Return the [x, y] coordinate for the center point of the cell that contains the specified text.  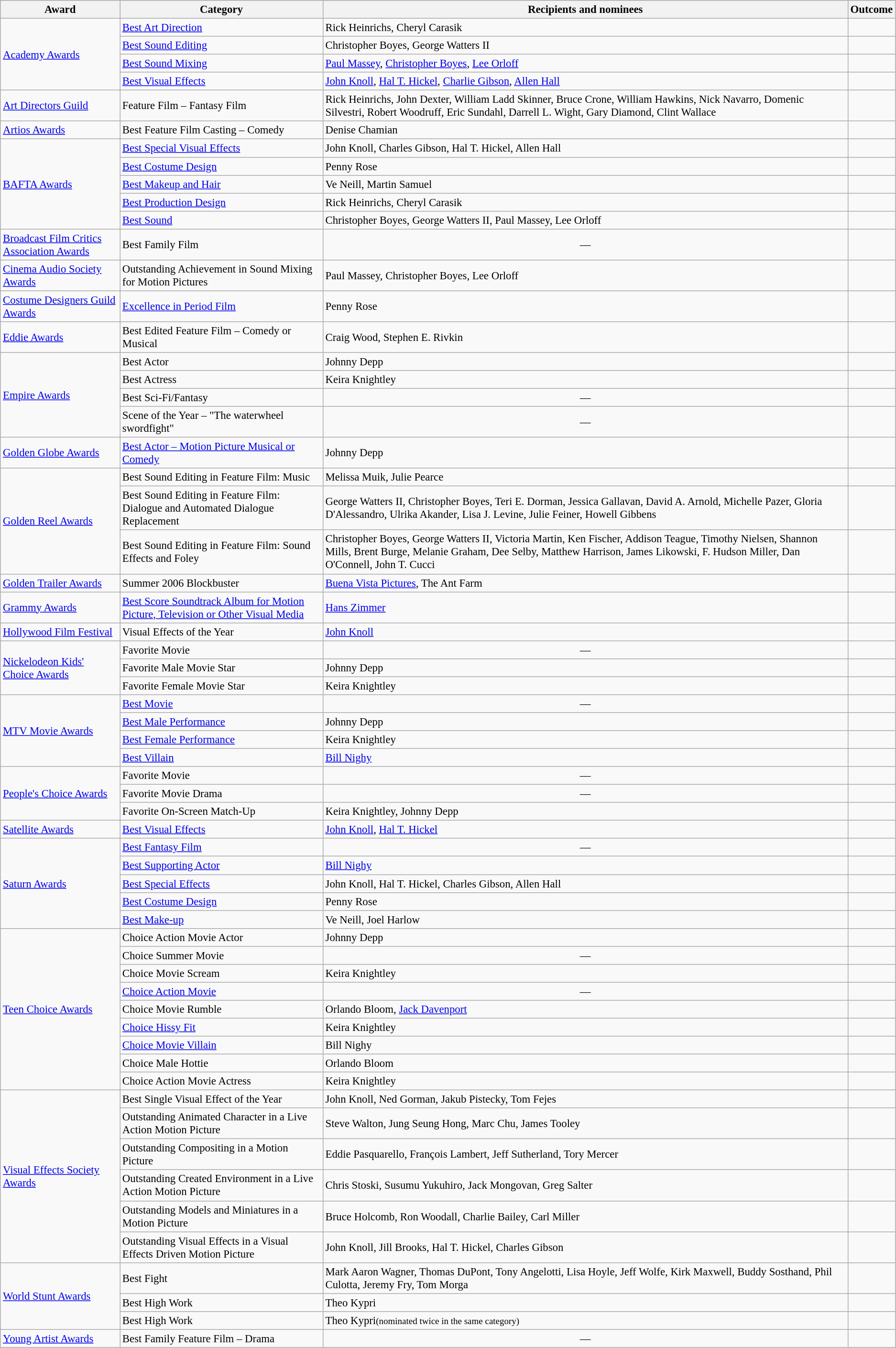
Theo Kypri(nominated twice in the same category) [585, 1321]
Denise Chamian [585, 131]
Best Fight [222, 1278]
Craig Wood, Stephen E. Rivkin [585, 338]
Excellence in Period Film [222, 306]
Best Special Effects [222, 884]
Best Edited Feature Film – Comedy or Musical [222, 338]
Eddie Awards [60, 338]
Best Sound Editing in Feature Film: Dialogue and Automated Dialogue Replacement [222, 508]
Best Male Performance [222, 722]
Cinema Audio Society Awards [60, 275]
Bruce Holcomb, Ron Woodall, Charlie Bailey, Carl Miller [585, 1216]
Choice Movie Rumble [222, 1009]
John Knoll, Hal T. Hickel [585, 830]
Melissa Muik, Julie Pearce [585, 477]
Hollywood Film Festival [60, 632]
John Knoll, Charles Gibson, Hal T. Hickel, Allen Hall [585, 148]
Choice Movie Scream [222, 974]
Outstanding Compositing in a Motion Picture [222, 1154]
Grammy Awards [60, 607]
Satellite Awards [60, 830]
Best Actress [222, 380]
Teen Choice Awards [60, 1009]
Best Sci-Fi/Fantasy [222, 398]
Best Sound Editing in Feature Film: Sound Effects and Foley [222, 552]
Choice Action Movie Actress [222, 1081]
Feature Film – Fantasy Film [222, 106]
Art Directors Guild [60, 106]
Buena Vista Pictures, The Ant Farm [585, 583]
Best Movie [222, 704]
Hans Zimmer [585, 607]
Choice Male Hottie [222, 1063]
Best Sound Editing [222, 45]
Best Production Design [222, 202]
Outstanding Visual Effects in a Visual Effects Driven Motion Picture [222, 1247]
Favorite On-Screen Match-Up [222, 811]
Best Sound Editing in Feature Film: Music [222, 477]
Christopher Boyes, George Watters II [585, 45]
John Knoll, Hal T. Hickel, Charles Gibson, Allen Hall [585, 884]
Theo Kypri [585, 1303]
Best Art Direction [222, 28]
Mark Aaron Wagner, Thomas DuPont, Tony Angelotti, Lisa Hoyle, Jeff Wolfe, Kirk Maxwell, Buddy Sosthand, Phil Culotta, Jeremy Fry, Tom Morga [585, 1278]
John Knoll [585, 632]
Orlando Bloom [585, 1063]
Ve Neill, Martin Samuel [585, 184]
Best Villain [222, 758]
Golden Reel Awards [60, 521]
Golden Trailer Awards [60, 583]
Nickelodeon Kids' Choice Awards [60, 668]
Award [60, 10]
Best Actor [222, 362]
Choice Action Movie Actor [222, 937]
Best Feature Film Casting – Comedy [222, 131]
Eddie Pasquarello, François Lambert, Jeff Sutherland, Tory Mercer [585, 1154]
Artios Awards [60, 131]
Choice Movie Villain [222, 1045]
Choice Action Movie [222, 991]
Visual Effects Society Awards [60, 1176]
BAFTA Awards [60, 184]
People's Choice Awards [60, 794]
Young Artist Awards [60, 1338]
Best Family Feature Film – Drama [222, 1338]
Category [222, 10]
Outcome [871, 10]
Best Single Visual Effect of the Year [222, 1099]
Outstanding Models and Miniatures in a Motion Picture [222, 1216]
Best Family Film [222, 245]
Scene of the Year – "The waterwheel swordfight" [222, 422]
Visual Effects of the Year [222, 632]
Favorite Movie Drama [222, 794]
Best Make-up [222, 920]
John Knoll, Hal T. Hickel, Charlie Gibson, Allen Hall [585, 81]
Keira Knightley, Johnny Depp [585, 811]
Outstanding Achievement in Sound Mixing for Motion Pictures [222, 275]
Choice Summer Movie [222, 955]
Favorite Male Movie Star [222, 668]
Best Supporting Actor [222, 866]
Saturn Awards [60, 884]
Chris Stoski, Susumu Yukuhiro, Jack Mongovan, Greg Salter [585, 1186]
Orlando Bloom, Jack Davenport [585, 1009]
Recipients and nominees [585, 10]
Outstanding Animated Character in a Live Action Motion Picture [222, 1124]
Empire Awards [60, 395]
Ve Neill, Joel Harlow [585, 920]
MTV Movie Awards [60, 731]
Favorite Female Movie Star [222, 686]
Choice Hissy Fit [222, 1027]
Best Sound Mixing [222, 64]
Christopher Boyes, George Watters II, Paul Massey, Lee Orloff [585, 220]
Best Special Visual Effects [222, 148]
Best Fantasy Film [222, 848]
Summer 2006 Blockbuster [222, 583]
Best Makeup and Hair [222, 184]
Broadcast Film Critics Association Awards [60, 245]
Best Actor – Motion Picture Musical or Comedy [222, 453]
Best Score Soundtrack Album for Motion Picture, Television or Other Visual Media [222, 607]
Steve Walton, Jung Seung Hong, Marc Chu, James Tooley [585, 1124]
John Knoll, Jill Brooks, Hal T. Hickel, Charles Gibson [585, 1247]
Academy Awards [60, 55]
Golden Globe Awards [60, 453]
Costume Designers Guild Awards [60, 306]
Best Sound [222, 220]
Best Female Performance [222, 740]
John Knoll, Ned Gorman, Jakub Pistecky, Tom Fejes [585, 1099]
Outstanding Created Environment in a Live Action Motion Picture [222, 1186]
World Stunt Awards [60, 1296]
